Determine the (X, Y) coordinate at the center of the cell enclosing the given text.  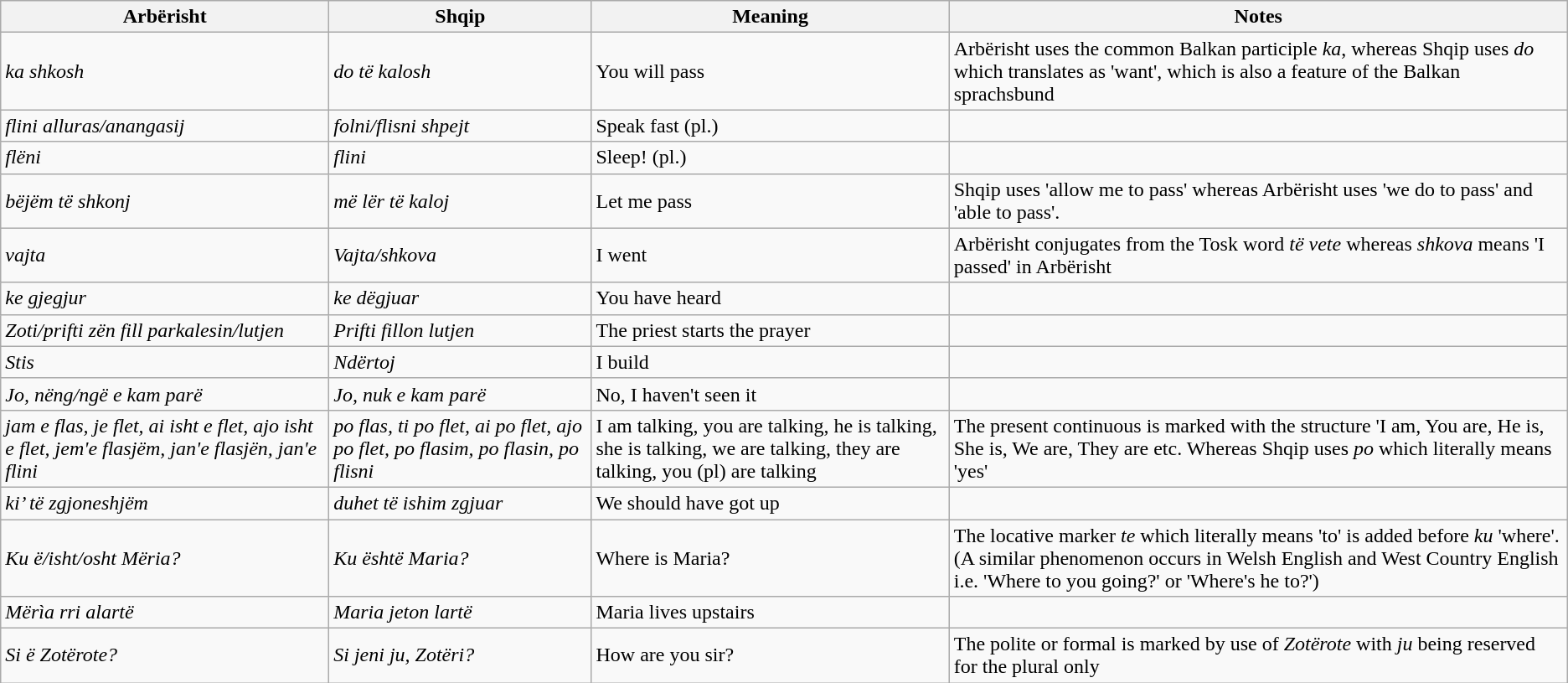
ka shkosh (165, 71)
Jo, nëng/ngë e kam parë (165, 394)
Stis (165, 362)
Ku është Maria? (461, 558)
jam e flas, je flet, ai isht e flet, ajo isht e flet, jem'e flasjëm, jan'e flasjën, jan'e flini (165, 448)
Si ë Zotërote? (165, 655)
Zoti/prifti zën fill parkalesin/lutjen (165, 330)
Arbërisht uses the common Balkan participle ka, whereas Shqip uses do which translates as 'want', which is also a feature of the Balkan sprachsbund (1258, 71)
Vajta/shkova (461, 255)
I build (771, 362)
vajta (165, 255)
Where is Maria? (771, 558)
Maria lives upstairs (771, 613)
Mërìa rri alartë (165, 613)
Ndërtoj (461, 362)
ke dëgjuar (461, 298)
I am talking, you are talking, he is talking, she is talking, we are talking, they are talking, you (pl) are talking (771, 448)
do të kalosh (461, 71)
How are you sir? (771, 655)
flini (461, 158)
Si jeni ju, Zotëri? (461, 655)
Sleep! (pl.) (771, 158)
flini alluras/anangasij (165, 126)
The polite or formal is marked by use of Zotërote with ju being reserved for the plural only (1258, 655)
bëjëm të shkonj (165, 201)
Shqip uses 'allow me to pass' whereas Arbërisht uses 'we do to pass' and 'able to pass'. (1258, 201)
Speak fast (pl.) (771, 126)
Prifti fillon lutjen (461, 330)
folni/flisni shpejt (461, 126)
We should have got up (771, 503)
ki’ të zgjoneshjëm (165, 503)
No, I haven't seen it (771, 394)
Ku ë/isht/osht Mëria? (165, 558)
flëni (165, 158)
Jo, nuk e kam parë (461, 394)
Notes (1258, 17)
Shqip (461, 17)
Arbërisht conjugates from the Tosk word të vete whereas shkova means 'I passed' in Arbërisht (1258, 255)
po flas, ti po flet, ai po flet, ajo po flet, po flasim, po flasin, po flisni (461, 448)
më lër të kaloj (461, 201)
Let me pass (771, 201)
ke gjegjur (165, 298)
duhet të ishim zgjuar (461, 503)
Arbërisht (165, 17)
Maria jeton lartë (461, 613)
I went (771, 255)
You have heard (771, 298)
The priest starts the prayer (771, 330)
Meaning (771, 17)
You will pass (771, 71)
